Locate the cell with the specified text and output its [x, y] center coordinate. 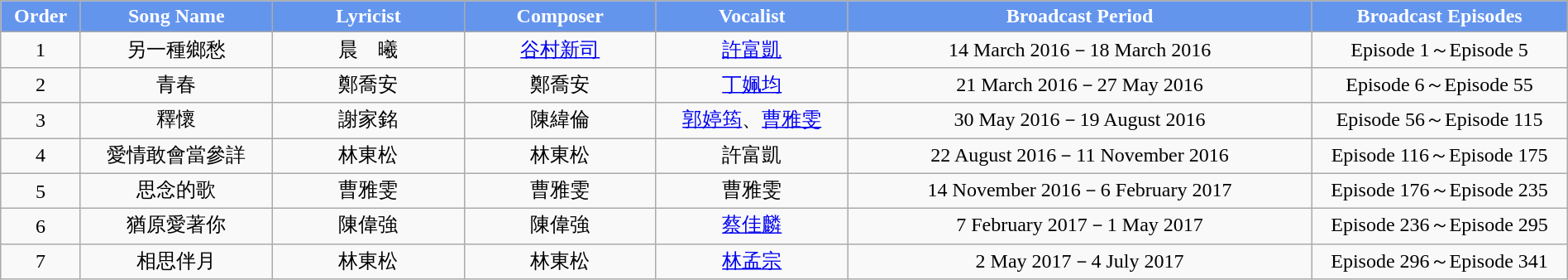
Order [41, 17]
Episode 296～Episode 341 [1439, 262]
相思伴月 [176, 262]
Broadcast Period [1080, 17]
蔡佳麟 [752, 227]
Episode 236～Episode 295 [1439, 227]
另一種鄉愁 [176, 50]
丁姵均 [752, 84]
Episode 56～Episode 115 [1439, 121]
Episode 1～Episode 5 [1439, 50]
Composer [560, 17]
思念的歌 [176, 191]
晨 曦 [368, 50]
陳緯倫 [560, 121]
郭婷筠、曹雅雯 [752, 121]
青春 [176, 84]
Song Name [176, 17]
Episode 176～Episode 235 [1439, 191]
2 May 2017－4 July 2017 [1080, 262]
Episode 6～Episode 55 [1439, 84]
釋懷 [176, 121]
Broadcast Episodes [1439, 17]
7 [41, 262]
1 [41, 50]
22 August 2016－11 November 2016 [1080, 156]
2 [41, 84]
14 November 2016－6 February 2017 [1080, 191]
6 [41, 227]
7 February 2017－1 May 2017 [1080, 227]
猶原愛著你 [176, 227]
4 [41, 156]
Lyricist [368, 17]
謝家銘 [368, 121]
14 March 2016－18 March 2016 [1080, 50]
3 [41, 121]
Episode 116～Episode 175 [1439, 156]
愛情敢會當參詳 [176, 156]
5 [41, 191]
30 May 2016－19 August 2016 [1080, 121]
Vocalist [752, 17]
21 March 2016－27 May 2016 [1080, 84]
林孟宗 [752, 262]
谷村新司 [560, 50]
